Determine the [x, y] coordinate at the center of the cell enclosing the given text.  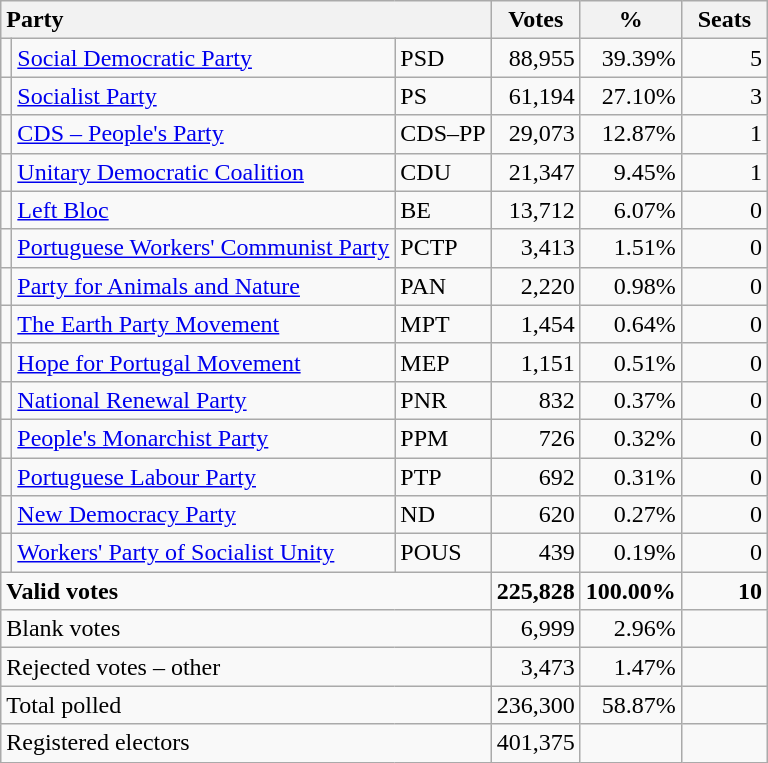
The Earth Party Movement [204, 324]
Socialist Party [204, 96]
Registered electors [246, 743]
Social Democratic Party [204, 58]
1.47% [630, 667]
Workers' Party of Socialist Unity [204, 553]
225,828 [536, 591]
6.07% [630, 210]
Valid votes [246, 591]
0.19% [630, 553]
0.51% [630, 362]
Party for Animals and Nature [204, 286]
Blank votes [246, 629]
0.27% [630, 515]
PAN [443, 286]
Hope for Portugal Movement [204, 362]
88,955 [536, 58]
39.39% [630, 58]
Total polled [246, 705]
6,999 [536, 629]
CDU [443, 172]
Unitary Democratic Coalition [204, 172]
People's Monarchist Party [204, 438]
0.32% [630, 438]
61,194 [536, 96]
Left Bloc [204, 210]
21,347 [536, 172]
0.64% [630, 324]
0.98% [630, 286]
12.87% [630, 134]
CDS–PP [443, 134]
% [630, 20]
29,073 [536, 134]
5 [724, 58]
3,473 [536, 667]
3 [724, 96]
236,300 [536, 705]
Portuguese Labour Party [204, 477]
Votes [536, 20]
10 [724, 591]
0.37% [630, 400]
1,151 [536, 362]
692 [536, 477]
New Democracy Party [204, 515]
Rejected votes – other [246, 667]
439 [536, 553]
MEP [443, 362]
CDS – People's Party [204, 134]
MPT [443, 324]
1.51% [630, 248]
726 [536, 438]
BE [443, 210]
620 [536, 515]
13,712 [536, 210]
1,454 [536, 324]
PCTP [443, 248]
Portuguese Workers' Communist Party [204, 248]
PSD [443, 58]
100.00% [630, 591]
58.87% [630, 705]
0.31% [630, 477]
Seats [724, 20]
27.10% [630, 96]
PPM [443, 438]
PTP [443, 477]
2.96% [630, 629]
ND [443, 515]
9.45% [630, 172]
2,220 [536, 286]
832 [536, 400]
PNR [443, 400]
Party [246, 20]
3,413 [536, 248]
PS [443, 96]
National Renewal Party [204, 400]
401,375 [536, 743]
POUS [443, 553]
